Extract the [X, Y] coordinate from the center of the cell holding the provided text.  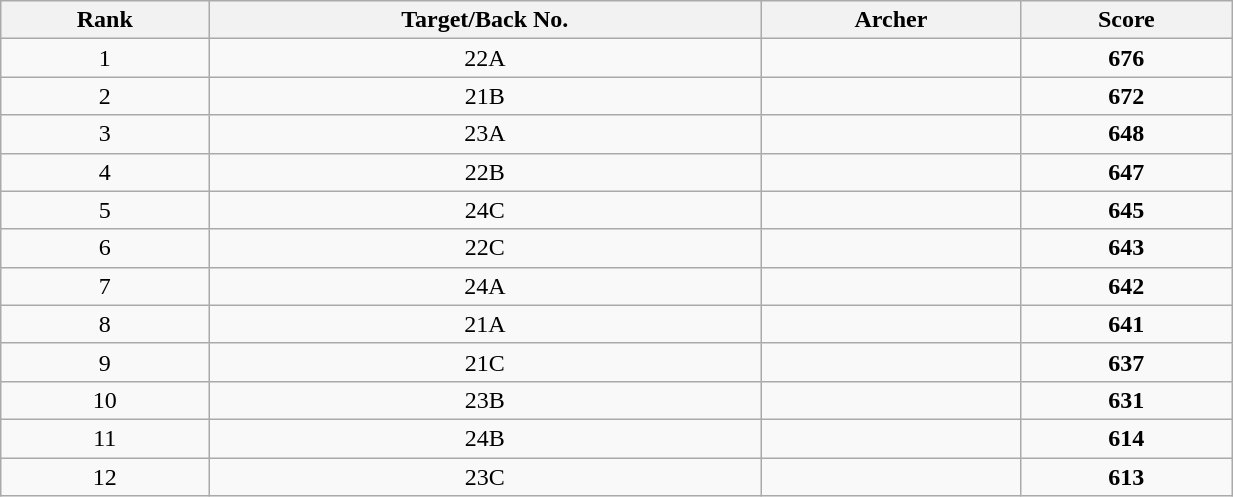
2 [105, 96]
643 [1126, 248]
9 [105, 362]
21B [485, 96]
10 [105, 400]
641 [1126, 324]
631 [1126, 400]
11 [105, 438]
676 [1126, 58]
Score [1126, 20]
647 [1126, 172]
21A [485, 324]
Rank [105, 20]
22B [485, 172]
642 [1126, 286]
12 [105, 477]
23C [485, 477]
23A [485, 134]
613 [1126, 477]
8 [105, 324]
672 [1126, 96]
4 [105, 172]
22C [485, 248]
24A [485, 286]
Archer [891, 20]
645 [1126, 210]
23B [485, 400]
637 [1126, 362]
7 [105, 286]
21C [485, 362]
24C [485, 210]
24B [485, 438]
Target/Back No. [485, 20]
1 [105, 58]
648 [1126, 134]
3 [105, 134]
5 [105, 210]
614 [1126, 438]
6 [105, 248]
22A [485, 58]
